From the cell containing the given text, extract its center point as (x, y) coordinate. 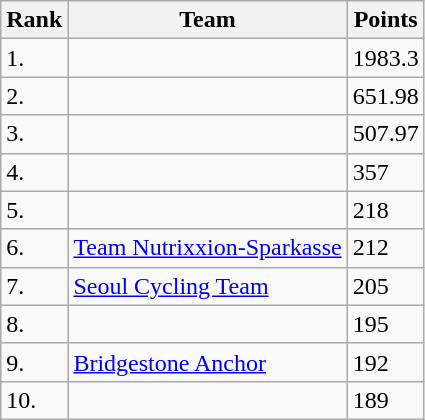
10. (34, 400)
8. (34, 324)
Points (386, 20)
2. (34, 96)
Team (208, 20)
651.98 (386, 96)
212 (386, 248)
3. (34, 134)
205 (386, 286)
1. (34, 58)
Rank (34, 20)
Seoul Cycling Team (208, 286)
195 (386, 324)
6. (34, 248)
9. (34, 362)
Team Nutrixxion-Sparkasse (208, 248)
218 (386, 210)
189 (386, 400)
4. (34, 172)
1983.3 (386, 58)
7. (34, 286)
5. (34, 210)
357 (386, 172)
Bridgestone Anchor (208, 362)
192 (386, 362)
507.97 (386, 134)
